Detect which cell encompasses the target text, then output its [x, y] center coordinate. 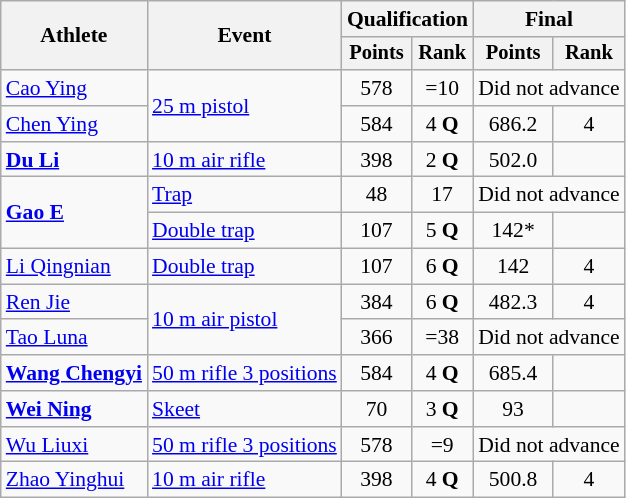
2 Q [442, 160]
48 [376, 195]
502.0 [513, 160]
Trap [244, 195]
=10 [442, 88]
Cao Ying [74, 88]
142* [513, 231]
Athlete [74, 36]
384 [376, 302]
366 [376, 338]
Du Li [74, 160]
142 [513, 267]
686.2 [513, 124]
3 Q [442, 409]
Chen Ying [74, 124]
Ren Jie [74, 302]
Wei Ning [74, 409]
10 m air pistol [244, 320]
Wang Chengyi [74, 373]
Tao Luna [74, 338]
500.8 [513, 480]
Event [244, 36]
Qualification [408, 19]
Wu Liuxi [74, 445]
482.3 [513, 302]
Gao E [74, 212]
5 Q [442, 231]
=9 [442, 445]
685.4 [513, 373]
17 [442, 195]
Skeet [244, 409]
Li Qingnian [74, 267]
Zhao Yinghui [74, 480]
70 [376, 409]
93 [513, 409]
25 m pistol [244, 106]
=38 [442, 338]
Final [549, 19]
